Capture the cell that displays the provided text and extract its (x, y) central coordinate. 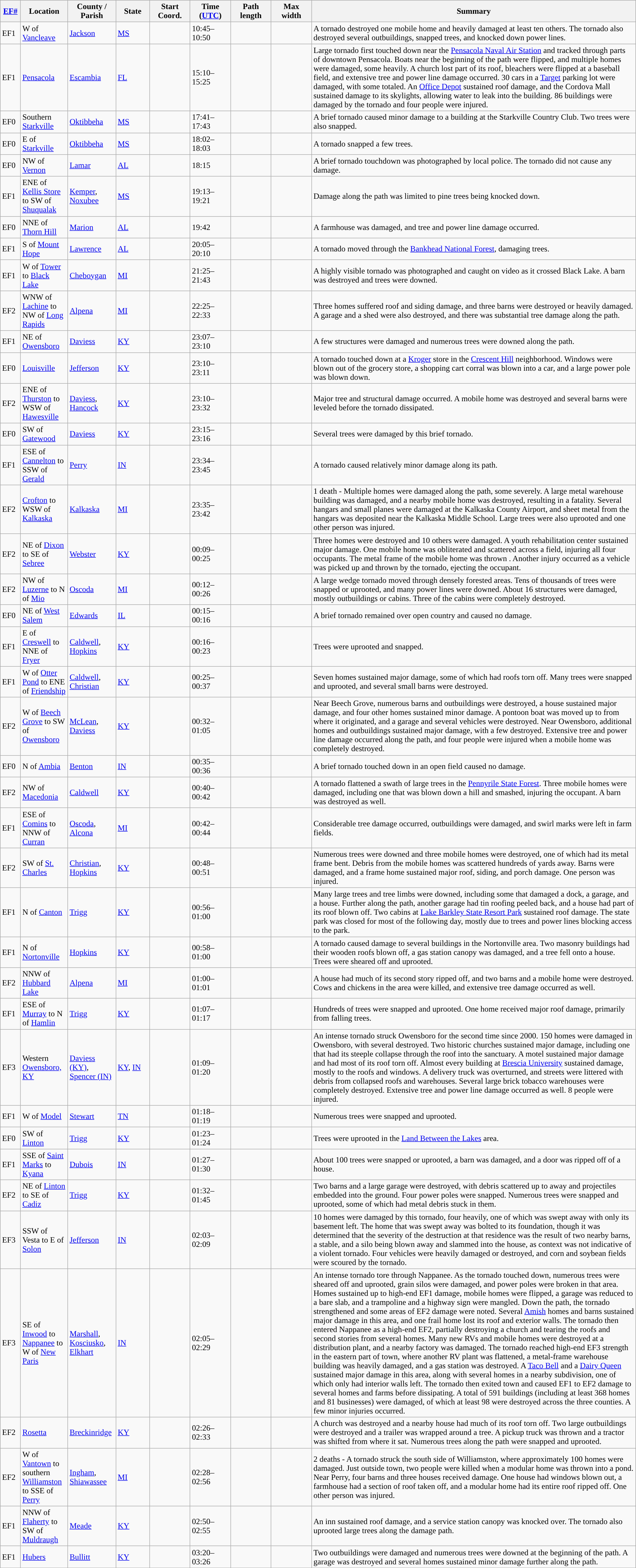
Start Coord. (170, 11)
00:12–00:26 (211, 589)
About 100 trees were snapped or uprooted, a barn was damaged, and a door was ripped off of a house. (474, 1164)
02:50–02:55 (211, 1526)
18:02–18:03 (211, 143)
02:28–02:56 (211, 1477)
A tornado snapped a few trees. (474, 143)
00:35–00:36 (211, 766)
Hubers (44, 1557)
Considerable tree damage occurred, outbuildings were damaged, and swirl marks were left in farm fields. (474, 828)
IL (133, 615)
Hundreds of trees were snapped and uprooted. One home received major roof damage, primarily from falling trees. (474, 1014)
Path length (251, 11)
Marion (92, 227)
A brief tornado touched down in an open field caused no damage. (474, 766)
Lamar (92, 166)
Southern Starkville (44, 122)
19:42 (211, 227)
Marshall, Kosciusko, Elkhart (92, 1343)
19:13–19:21 (211, 196)
SSE of Saint Marks to Kyana (44, 1164)
Ingham, Shiawassee (92, 1477)
NE of West Salem (44, 615)
01:23–01:24 (211, 1138)
A brief tornado caused minor damage to a building at the Starkville Country Club. Two trees were also snapped. (474, 122)
Cheboygan (92, 275)
01:09–01:20 (211, 1067)
Perry (92, 465)
Caldwell (92, 792)
01:32–01:45 (211, 1195)
W of Model (44, 1116)
N of Nortonville (44, 952)
W of Tower to Black Lake (44, 275)
02:05–02:29 (211, 1343)
SE of Inwood to Nappanee to W of New Paris (44, 1343)
Daviess, Hancock (92, 404)
22:25–22:33 (211, 310)
Benton (92, 766)
17:41–17:43 (211, 122)
23:15–23:16 (211, 434)
W of Vantown to southern Williamston to SSE of Perry (44, 1477)
01:07–01:17 (211, 1014)
00:56–01:00 (211, 912)
Oscoda, Alcona (92, 828)
ESE of Cannelton to SSW of Gerald (44, 465)
Webster (92, 554)
01:27–01:30 (211, 1164)
Daviess (KY), Spencer (IN) (92, 1067)
NW of Vernon (44, 166)
W of Otter Pond to ENE of Friendship (44, 682)
Stewart (92, 1116)
Western Owensboro, KY (44, 1067)
County / Parish (92, 11)
03:20–03:26 (211, 1557)
01:00–01:01 (211, 983)
N of Canton (44, 912)
NE of Dixon to SE of Sebree (44, 554)
NW of Luzerne to N of Mio (44, 589)
NNE of Thorn Hill (44, 227)
10:45–10:50 (211, 33)
Bullitt (92, 1557)
A few structures were damaged and numerous trees were downed along the path. (474, 341)
Time (UTC) (211, 11)
SW of Gatewood (44, 434)
18:15 (211, 166)
23:35–23:42 (211, 509)
02:26–02:33 (211, 1433)
Caldwell, Christian (92, 682)
23:34–23:45 (211, 465)
02:03–02:09 (211, 1240)
A brief tornado remained over open country and caused no damage. (474, 615)
23:10–23:32 (211, 404)
Summary (474, 11)
00:58–01:00 (211, 952)
FL (133, 77)
A brief tornado touchdown was photographed by local police. The tornado did not cause any damage. (474, 166)
Kemper, Noxubee (92, 196)
SSW of Vesta to E of Solon (44, 1240)
Caldwell, Hopkins (92, 646)
S of Mount Hope (44, 249)
NNW of Hubbard Lake (44, 983)
Several trees were damaged by this brief tornado. (474, 434)
00:40–00:42 (211, 792)
00:09–00:25 (211, 554)
EF# (10, 11)
E of Creswell to NNE of Fryer (44, 646)
Louisville (44, 368)
Damage along the path was limited to pine trees being knocked down. (474, 196)
Breckinridge (92, 1433)
20:05–20:10 (211, 249)
Pensacola (44, 77)
NE of Owensboro (44, 341)
A tornado caused relatively minor damage along its path. (474, 465)
00:32–01:05 (211, 726)
00:42–00:44 (211, 828)
WNW of Lachine to NW of Long Rapids (44, 310)
W of Beech Grove to SW of Owensboro (44, 726)
A tornado moved through the Bankhead National Forest, damaging trees. (474, 249)
00:48–00:51 (211, 867)
A highly visible tornado was photographed and caught on video as it crossed Black Lake. A barn was destroyed and trees were downed. (474, 275)
Lawrence (92, 249)
Major tree and structural damage occurred. A mobile home was destroyed and several barns were leveled before the tornado dissipated. (474, 404)
SW of St. Charles (44, 867)
Location (44, 11)
Numerous trees were snapped and uprooted. (474, 1116)
State (133, 11)
Trees were uprooted and snapped. (474, 646)
Oscoda (92, 589)
21:25–21:43 (211, 275)
NW of Macedonia (44, 792)
Kalkaska (92, 509)
Jackson (92, 33)
NNW of Flaherty to SW of Muldraugh (44, 1526)
Meade (92, 1526)
Escambia (92, 77)
ENE of Thurston to WSW of Hawesville (44, 404)
00:16–00:23 (211, 646)
KY, IN (133, 1067)
23:10–23:11 (211, 368)
Seven homes sustained major damage, some of which had roofs torn off. Many trees were snapped and uprooted, and several small barns were destroyed. (474, 682)
ESE of Murray to N of Hamlin (44, 1014)
Crofton to WSW of Kalkaska (44, 509)
23:07–23:10 (211, 341)
01:18–01:19 (211, 1116)
N of Ambia (44, 766)
15:10–15:25 (211, 77)
SW of Linton (44, 1138)
ESE of Comins to NNW of Curran (44, 828)
W of Vancleave (44, 33)
Trees were uprooted in the Land Between the Lakes area. (474, 1138)
Max width (291, 11)
Edwards (92, 615)
ENE of Kellis Store to SW of Shuqualak (44, 196)
McLean, Daviess (92, 726)
Dubois (92, 1164)
NE of Linton to SE of Cadiz (44, 1195)
Rosetta (44, 1433)
00:25–00:37 (211, 682)
00:15–00:16 (211, 615)
TN (133, 1116)
Christian, Hopkins (92, 867)
Hopkins (92, 952)
A farmhouse was damaged, and tree and power line damage occurred. (474, 227)
An inn sustained roof damage, and a service station canopy was knocked over. The tornado also uprooted large trees along the damage path. (474, 1526)
E of Starkville (44, 143)
